Identify which cell holds the provided text, then report its (X, Y) central coordinate. 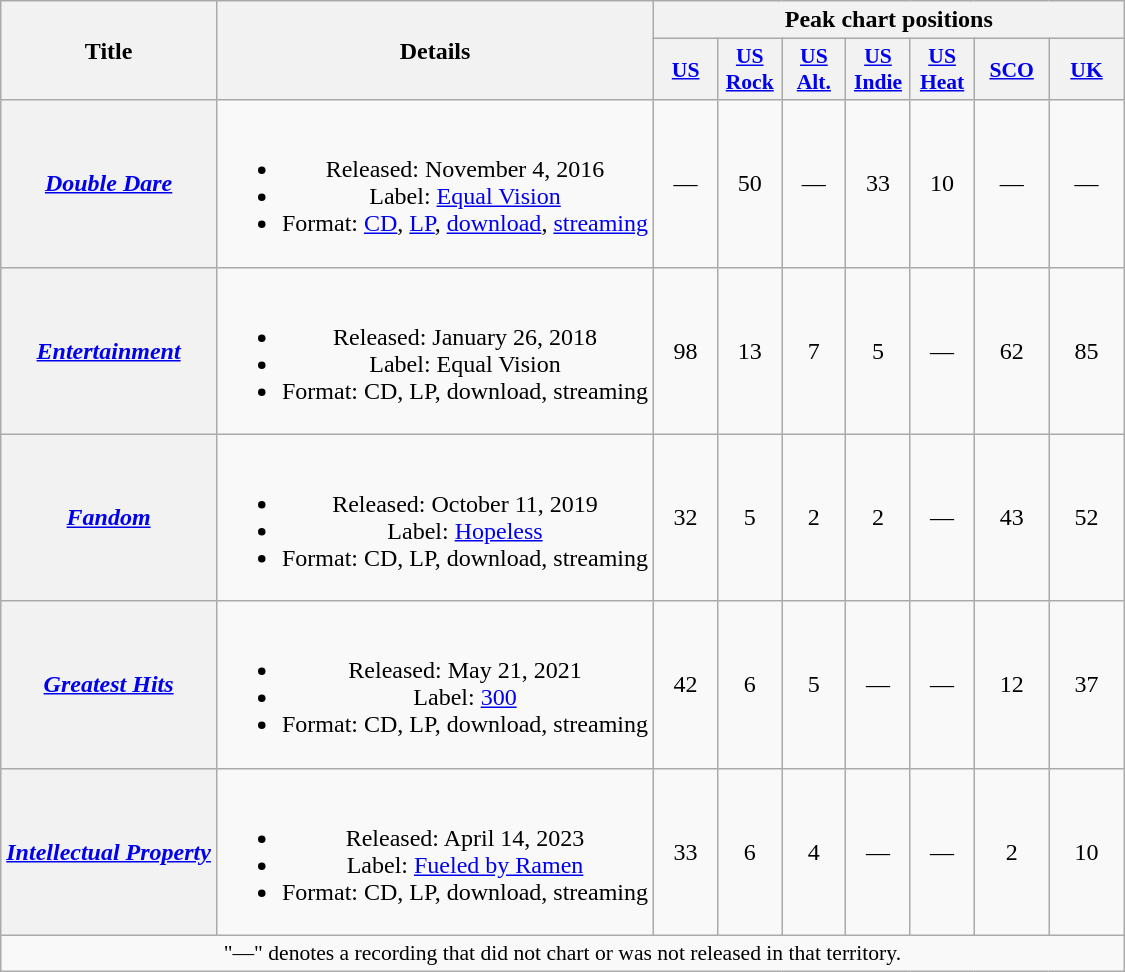
Released: April 14, 2023Label: Fueled by RamenFormat: CD, LP, download, streaming (434, 852)
Released: May 21, 2021Label: 300Format: CD, LP, download, streaming (434, 684)
US (686, 70)
Title (109, 50)
37 (1086, 684)
Greatest Hits (109, 684)
98 (686, 350)
Released: January 26, 2018Label: Equal VisionFormat: CD, LP, download, streaming (434, 350)
Fandom (109, 518)
US Alt. (814, 70)
50 (750, 184)
Released: November 4, 2016Label: Equal VisionFormat: CD, LP, download, streaming (434, 184)
Intellectual Property (109, 852)
UK (1086, 70)
85 (1086, 350)
Entertainment (109, 350)
52 (1086, 518)
Peak chart positions (889, 20)
US Rock (750, 70)
Double Dare (109, 184)
SCO (1012, 70)
12 (1012, 684)
62 (1012, 350)
"—" denotes a recording that did not chart or was not released in that territory. (562, 953)
13 (750, 350)
43 (1012, 518)
32 (686, 518)
Details (434, 50)
US Indie (878, 70)
Released: October 11, 2019Label: HopelessFormat: CD, LP, download, streaming (434, 518)
7 (814, 350)
US Heat (942, 70)
4 (814, 852)
42 (686, 684)
